Identify which cell holds the provided text, then report its [x, y] central coordinate. 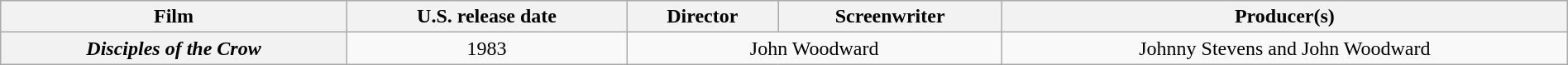
Film [174, 17]
U.S. release date [486, 17]
Producer(s) [1285, 17]
Johnny Stevens and John Woodward [1285, 48]
John Woodward [815, 48]
Disciples of the Crow [174, 48]
Director [703, 17]
Screenwriter [890, 17]
1983 [486, 48]
